Identify which cell holds the provided text, then report its [X, Y] central coordinate. 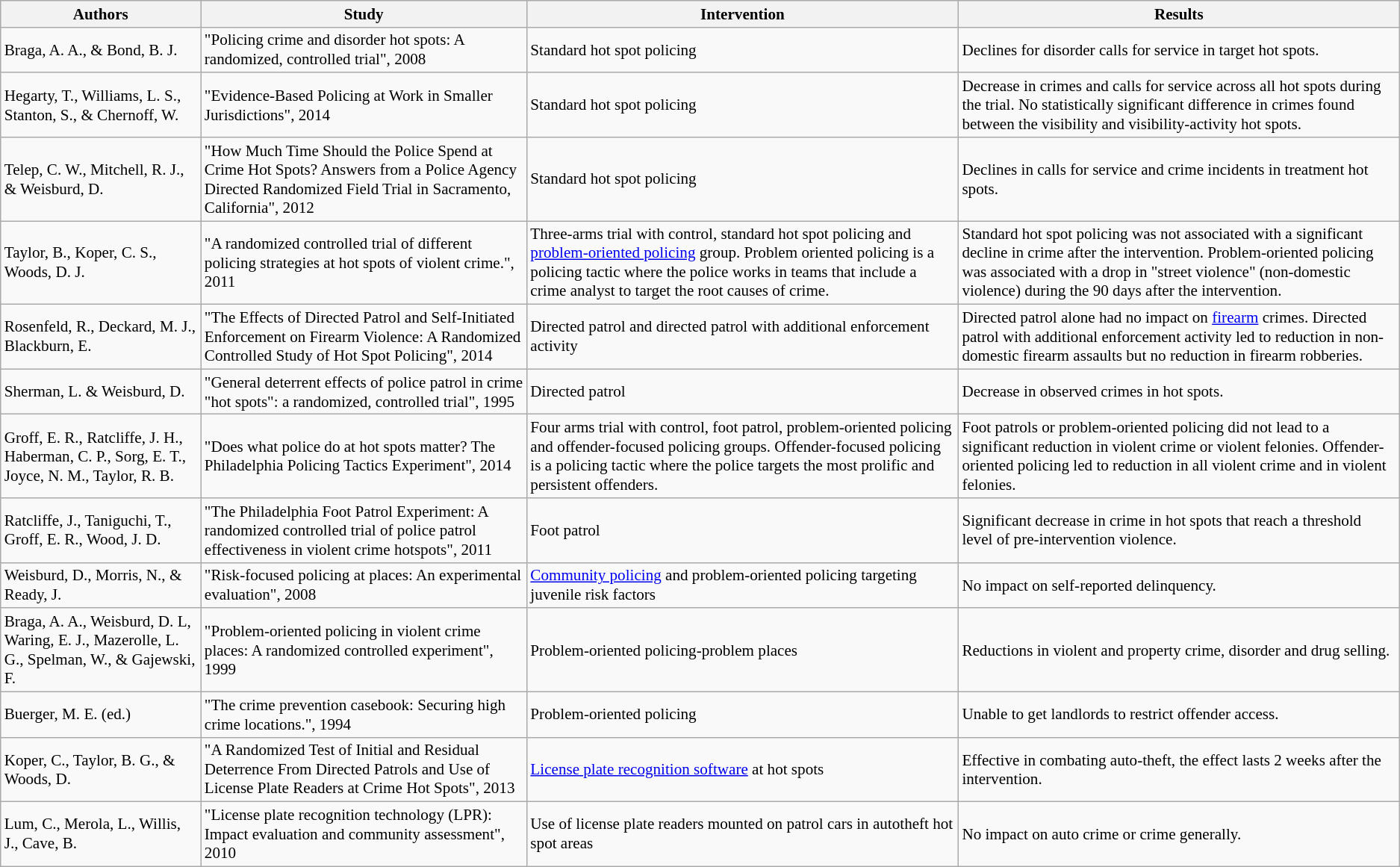
Intervention [742, 13]
"License plate recognition technology (LPR): Impact evaluation and community assessment", 2010 [364, 834]
Braga, A. A., Weisburd, D. L, Waring, E. J., Mazerolle, L. G., Spelman, W., & Gajewski, F. [101, 650]
"The Philadelphia Foot Patrol Experiment: A randomized controlled trial of police patrol effectiveness in violent crime hotspots", 2011 [364, 530]
Directed patrol and directed patrol with additional enforcement activity [742, 337]
License plate recognition software at hot spots [742, 769]
"Evidence-Based Policing at Work in Smaller Jurisdictions", 2014 [364, 105]
Declines for disorder calls for service in target hot spots. [1178, 49]
Braga, A. A., & Bond, B. J. [101, 49]
Taylor, B., Koper, C. S., Woods, D. J. [101, 263]
Decrease in observed crimes in hot spots. [1178, 391]
Authors [101, 13]
Effective in combating auto-theft, the effect lasts 2 weeks after the intervention. [1178, 769]
Significant decrease in crime in hot spots that reach a threshold level of pre-intervention violence. [1178, 530]
"Does what police do at hot spots matter? The Philadelphia Policing Tactics Experiment", 2014 [364, 456]
Buerger, M. E. (ed.) [101, 714]
Koper, C., Taylor, B. G., & Woods, D. [101, 769]
Study [364, 13]
"A randomized controlled trial of different policing strategies at hot spots of violent crime.", 2011 [364, 263]
"The Effects of Directed Patrol and Self-Initiated Enforcement on Firearm Violence: A Randomized Controlled Study of Hot Spot Policing", 2014 [364, 337]
Results [1178, 13]
Problem-oriented policing-problem places [742, 650]
"The crime prevention casebook: Securing high crime locations.", 1994 [364, 714]
Telep, C. W., Mitchell, R. J., & Weisburd, D. [101, 179]
Reductions in violent and property crime, disorder and drug selling. [1178, 650]
Directed patrol [742, 391]
Rosenfeld, R., Deckard, M. J., Blackburn, E. [101, 337]
"Problem-oriented policing in violent crime places: A randomized controlled experiment", 1999 [364, 650]
Unable to get landlords to restrict offender access. [1178, 714]
Declines in calls for service and crime incidents in treatment hot spots. [1178, 179]
No impact on self-reported delinquency. [1178, 585]
Ratcliffe, J., Taniguchi, T., Groff, E. R., Wood, J. D. [101, 530]
Use of license plate readers mounted on patrol cars in autotheft hot spot areas [742, 834]
"Policing crime and disorder hot spots: A randomized, controlled trial", 2008 [364, 49]
Foot patrol [742, 530]
Problem-oriented policing [742, 714]
"A Randomized Test of Initial and Residual Deterrence From Directed Patrols and Use of License Plate Readers at Crime Hot Spots", 2013 [364, 769]
Lum, C., Merola, L., Willis, J., Cave, B. [101, 834]
"General deterrent effects of police patrol in crime "hot spots": a randomized, controlled trial", 1995 [364, 391]
Sherman, L. & Weisburd, D. [101, 391]
Groff, E. R., Ratcliffe, J. H., Haberman, C. P., Sorg, E. T., Joyce, N. M., Taylor, R. B. [101, 456]
Weisburd, D., Morris, N., & Ready, J. [101, 585]
No impact on auto crime or crime generally. [1178, 834]
Community policing and problem-oriented policing targeting juvenile risk factors [742, 585]
Hegarty, T., Williams, L. S., Stanton, S., & Chernoff, W. [101, 105]
"Risk-focused policing at places: An experimental evaluation", 2008 [364, 585]
